Return the [X, Y] coordinate for the center point of the cell that contains the specified text.  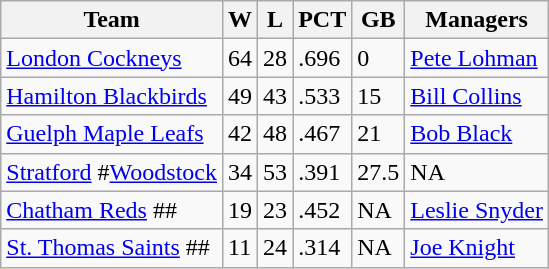
64 [240, 58]
42 [240, 134]
Stratford #Woodstock [112, 172]
48 [276, 134]
.314 [322, 248]
24 [276, 248]
L [276, 20]
21 [378, 134]
GB [378, 20]
London Cockneys [112, 58]
23 [276, 210]
W [240, 20]
34 [240, 172]
Bill Collins [477, 96]
Joe Knight [477, 248]
.452 [322, 210]
.533 [322, 96]
St. Thomas Saints ## [112, 248]
PCT [322, 20]
43 [276, 96]
11 [240, 248]
53 [276, 172]
.696 [322, 58]
19 [240, 210]
Team [112, 20]
Leslie Snyder [477, 210]
Bob Black [477, 134]
.467 [322, 134]
Hamilton Blackbirds [112, 96]
Chatham Reds ## [112, 210]
49 [240, 96]
15 [378, 96]
27.5 [378, 172]
Pete Lohman [477, 58]
Managers [477, 20]
28 [276, 58]
Guelph Maple Leafs [112, 134]
.391 [322, 172]
0 [378, 58]
